For the text-containing cell, return its midpoint in [x, y] coordinate format. 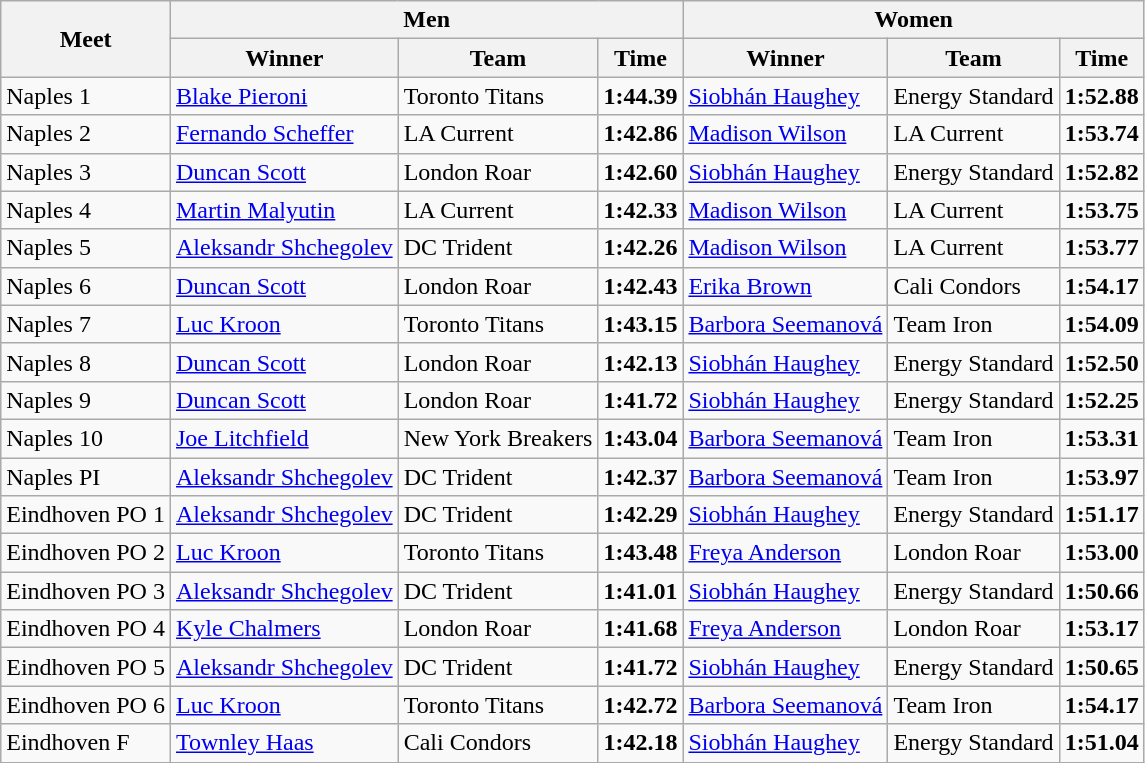
New York Breakers [498, 438]
Fernando Scheffer [284, 134]
1:42.33 [640, 210]
1:42.29 [640, 515]
1:52.25 [1102, 400]
1:42.18 [640, 743]
1:42.72 [640, 705]
1:44.39 [640, 96]
Naples 5 [86, 248]
Naples 3 [86, 172]
1:42.37 [640, 477]
1:50.66 [1102, 591]
Blake Pieroni [284, 96]
Naples 2 [86, 134]
1:52.88 [1102, 96]
1:42.43 [640, 286]
Naples 7 [86, 324]
Naples 10 [86, 438]
1:53.17 [1102, 629]
Naples 4 [86, 210]
1:41.01 [640, 591]
1:42.86 [640, 134]
Naples 1 [86, 96]
1:42.60 [640, 172]
1:53.75 [1102, 210]
1:53.74 [1102, 134]
1:50.65 [1102, 667]
Eindhoven PO 5 [86, 667]
Naples 6 [86, 286]
1:52.50 [1102, 362]
Naples 8 [86, 362]
1:42.13 [640, 362]
Eindhoven PO 2 [86, 553]
Women [914, 20]
Eindhoven PO 4 [86, 629]
Erika Brown [786, 286]
1:43.04 [640, 438]
1:53.97 [1102, 477]
Eindhoven F [86, 743]
1:43.48 [640, 553]
Naples PI [86, 477]
1:53.77 [1102, 248]
Joe Litchfield [284, 438]
1:41.68 [640, 629]
Naples 9 [86, 400]
1:53.00 [1102, 553]
1:53.31 [1102, 438]
Eindhoven PO 6 [86, 705]
Eindhoven PO 1 [86, 515]
1:42.26 [640, 248]
Townley Haas [284, 743]
1:54.09 [1102, 324]
Martin Malyutin [284, 210]
1:51.04 [1102, 743]
1:52.82 [1102, 172]
Kyle Chalmers [284, 629]
1:43.15 [640, 324]
Men [426, 20]
Meet [86, 39]
1:51.17 [1102, 515]
Eindhoven PO 3 [86, 591]
